Output the [x, y] coordinate of the center of the cell containing the given text.  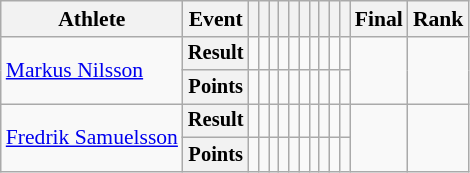
Markus Nilsson [92, 70]
Event [216, 19]
Fredrik Samuelsson [92, 138]
Final [379, 19]
Athlete [92, 19]
Rank [438, 19]
